Determine the [x, y] coordinate at the center of the cell enclosing the given text.  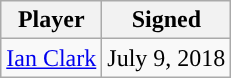
Ian Clark [52, 58]
Player [52, 20]
Signed [166, 20]
July 9, 2018 [166, 58]
